Determine the [x, y] coordinate at the center of the cell enclosing the given text.  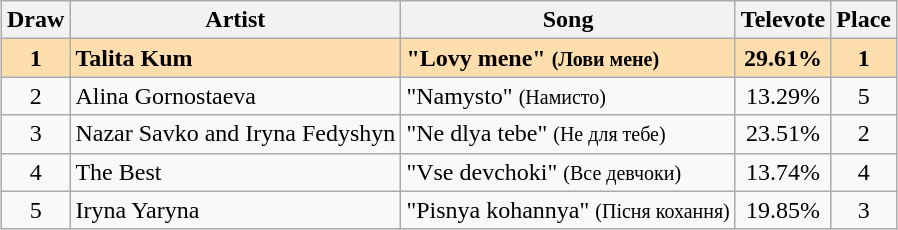
Iryna Yaryna [236, 210]
Place [864, 20]
"Vse devchoki" (Все девчоки) [568, 172]
"Ne dlya tebe" (Не для тебе) [568, 134]
"Pisnya kohannya" (Пісня кохання) [568, 210]
Talita Kum [236, 58]
19.85% [782, 210]
Song [568, 20]
"Namysto" (Намисто) [568, 96]
Alina Gornostaeva [236, 96]
23.51% [782, 134]
Draw [35, 20]
Televote [782, 20]
13.74% [782, 172]
13.29% [782, 96]
29.61% [782, 58]
The Best [236, 172]
Nazar Savko and Iryna Fedyshyn [236, 134]
"Lovy mene" (Лови мене) [568, 58]
Artist [236, 20]
